Return [X, Y] of the center of cell containing provided text 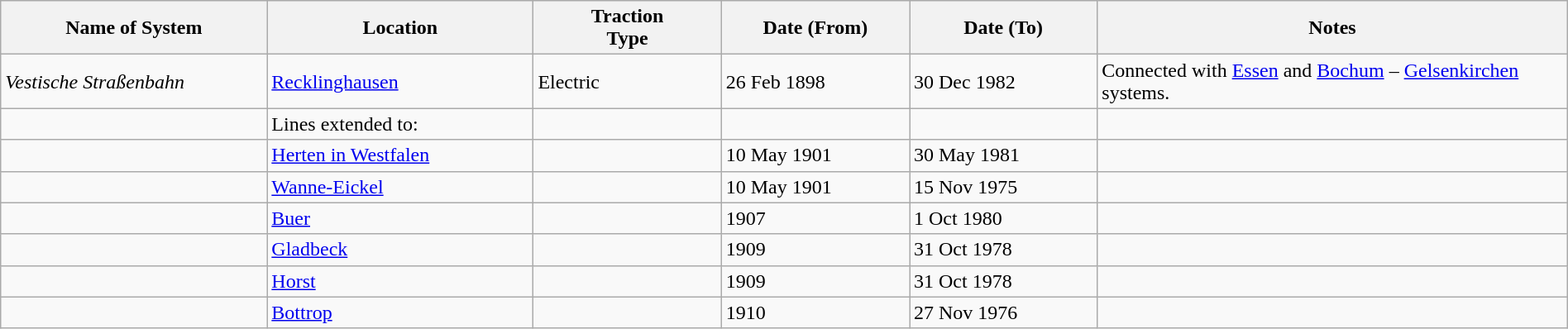
Notes [1332, 28]
Vestische Straßenbahn [134, 81]
27 Nov 1976 [1004, 312]
Wanne-Eickel [400, 187]
TractionType [627, 28]
30 May 1981 [1004, 155]
Connected with Essen and Bochum – Gelsenkirchen systems. [1332, 81]
Electric [627, 81]
30 Dec 1982 [1004, 81]
Date (To) [1004, 28]
15 Nov 1975 [1004, 187]
Name of System [134, 28]
26 Feb 1898 [815, 81]
Herten in Westfalen [400, 155]
Date (From) [815, 28]
Lines extended to: [400, 124]
Recklinghausen [400, 81]
Buer [400, 218]
Bottrop [400, 312]
Location [400, 28]
Horst [400, 281]
1910 [815, 312]
Gladbeck [400, 250]
1 Oct 1980 [1004, 218]
1907 [815, 218]
